From the cell containing the given text, extract its center point as [x, y] coordinate. 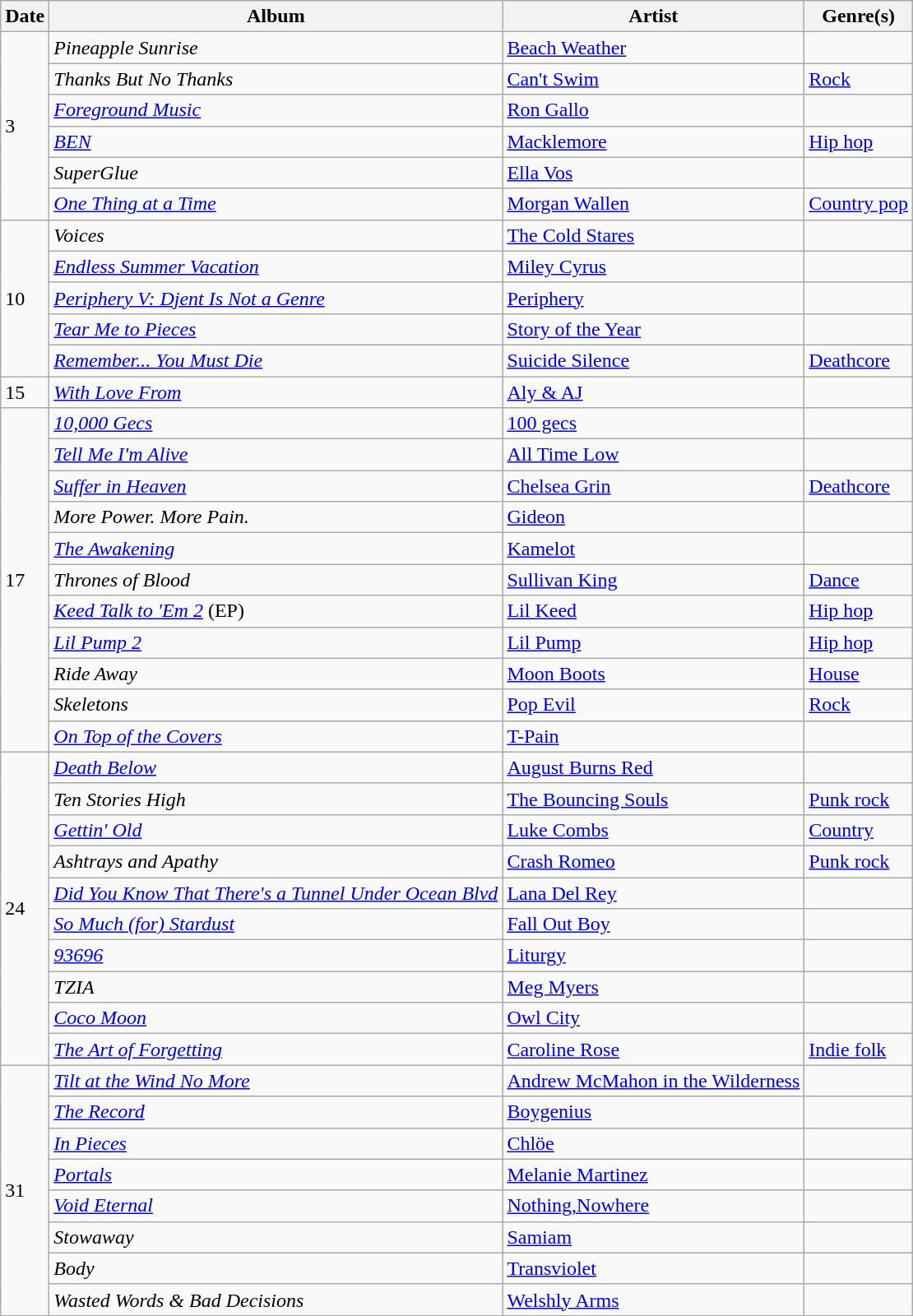
Moon Boots [653, 674]
Chlöe [653, 1143]
Suicide Silence [653, 360]
Fall Out Boy [653, 924]
10 [25, 298]
Macklemore [653, 141]
24 [25, 908]
Skeletons [276, 705]
Thrones of Blood [276, 580]
Periphery V: Djent Is Not a Genre [276, 298]
Sullivan King [653, 580]
Ten Stories High [276, 799]
Gettin' Old [276, 830]
BEN [276, 141]
Chelsea Grin [653, 486]
Aly & AJ [653, 392]
Foreground Music [276, 110]
Country pop [859, 204]
Story of the Year [653, 329]
Lil Keed [653, 611]
August Burns Red [653, 767]
Morgan Wallen [653, 204]
Ashtrays and Apathy [276, 861]
The Record [276, 1112]
Country [859, 830]
Meg Myers [653, 987]
Stowaway [276, 1237]
Tell Me I'm Alive [276, 455]
Death Below [276, 767]
One Thing at a Time [276, 204]
Gideon [653, 517]
All Time Low [653, 455]
The Art of Forgetting [276, 1050]
In Pieces [276, 1143]
Welshly Arms [653, 1300]
Did You Know That There's a Tunnel Under Ocean Blvd [276, 892]
Caroline Rose [653, 1050]
Andrew McMahon in the Wilderness [653, 1081]
Miley Cyrus [653, 266]
17 [25, 581]
Nothing,Nowhere [653, 1206]
Artist [653, 16]
The Cold Stares [653, 235]
Liturgy [653, 956]
House [859, 674]
So Much (for) Stardust [276, 924]
Kamelot [653, 549]
Genre(s) [859, 16]
With Love From [276, 392]
Voices [276, 235]
On Top of the Covers [276, 736]
Samiam [653, 1237]
Album [276, 16]
Suffer in Heaven [276, 486]
3 [25, 126]
Crash Romeo [653, 861]
Coco Moon [276, 1018]
Body [276, 1268]
Dance [859, 580]
Pop Evil [653, 705]
10,000 Gecs [276, 424]
Transviolet [653, 1268]
15 [25, 392]
Lil Pump 2 [276, 642]
Tear Me to Pieces [276, 329]
T-Pain [653, 736]
Lil Pump [653, 642]
Remember... You Must Die [276, 360]
More Power. More Pain. [276, 517]
Pineapple Sunrise [276, 48]
Endless Summer Vacation [276, 266]
Indie folk [859, 1050]
Wasted Words & Bad Decisions [276, 1300]
Periphery [653, 298]
Keed Talk to 'Em 2 (EP) [276, 611]
Portals [276, 1175]
Beach Weather [653, 48]
Void Eternal [276, 1206]
Melanie Martinez [653, 1175]
Ella Vos [653, 173]
The Awakening [276, 549]
93696 [276, 956]
Owl City [653, 1018]
Boygenius [653, 1112]
Tilt at the Wind No More [276, 1081]
SuperGlue [276, 173]
TZIA [276, 987]
Lana Del Rey [653, 892]
Date [25, 16]
31 [25, 1190]
Ron Gallo [653, 110]
The Bouncing Souls [653, 799]
Luke Combs [653, 830]
Thanks But No Thanks [276, 79]
Can't Swim [653, 79]
Ride Away [276, 674]
100 gecs [653, 424]
